Identify which cell holds the provided text, then report its [X, Y] central coordinate. 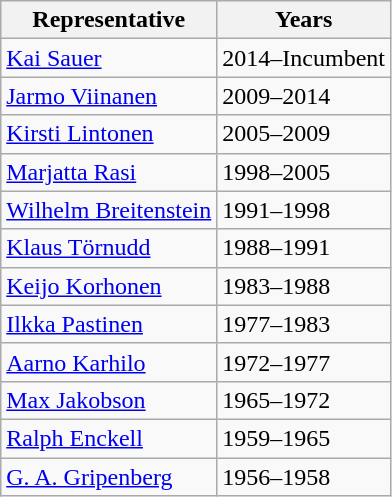
Marjatta Rasi [109, 172]
1983–1988 [304, 286]
1956–1958 [304, 477]
1959–1965 [304, 438]
Ralph Enckell [109, 438]
G. A. Gripenberg [109, 477]
Kirsti Lintonen [109, 134]
Years [304, 20]
Wilhelm Breitenstein [109, 210]
Max Jakobson [109, 400]
2014–Incumbent [304, 58]
1998–2005 [304, 172]
1977–1983 [304, 324]
1965–1972 [304, 400]
Representative [109, 20]
2005–2009 [304, 134]
Keijo Korhonen [109, 286]
1972–1977 [304, 362]
Jarmo Viinanen [109, 96]
Klaus Törnudd [109, 248]
Aarno Karhilo [109, 362]
Kai Sauer [109, 58]
1988–1991 [304, 248]
Ilkka Pastinen [109, 324]
1991–1998 [304, 210]
2009–2014 [304, 96]
